Scan for the cell matching the given text and deliver its (x, y) coordinate at center. 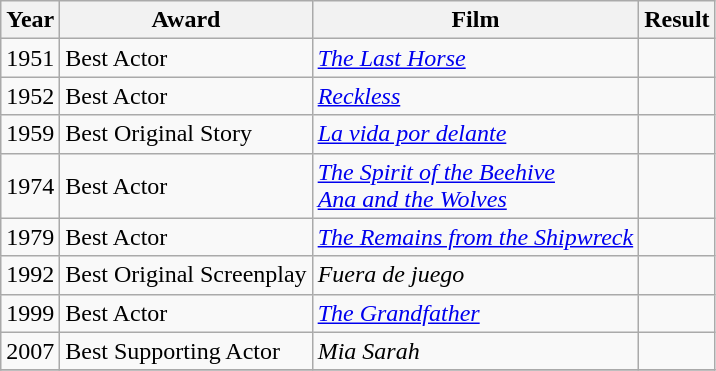
1999 (30, 313)
Fuera de juego (476, 275)
Film (476, 20)
1951 (30, 58)
1992 (30, 275)
1959 (30, 134)
The Grandfather (476, 313)
Best Original Story (186, 134)
La vida por delante (476, 134)
Best Original Screenplay (186, 275)
The Last Horse (476, 58)
Best Supporting Actor (186, 351)
Award (186, 20)
Year (30, 20)
The Remains from the Shipwreck (476, 237)
Result (677, 20)
Mia Sarah (476, 351)
1952 (30, 96)
1979 (30, 237)
2007 (30, 351)
The Spirit of the Beehive Ana and the Wolves (476, 186)
Reckless (476, 96)
1974 (30, 186)
